Scan for the cell matching the given text and deliver its [X, Y] coordinate at center. 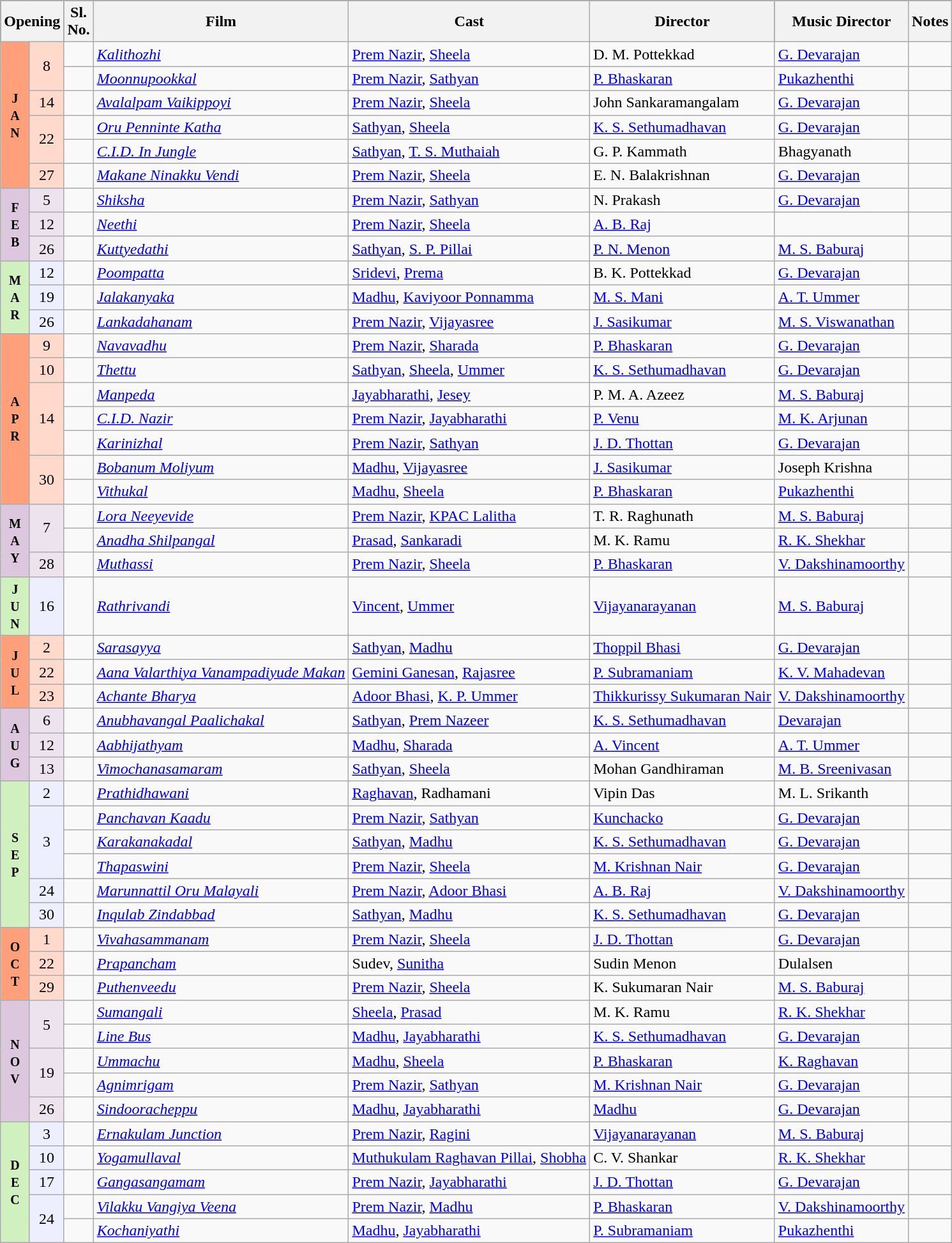
Vivahasammanam [221, 939]
Cast [469, 22]
P. Venu [683, 419]
Music Director [842, 22]
Vincent, Ummer [469, 606]
16 [46, 606]
Prem Nazir, KPAC Lalitha [469, 516]
OCT [15, 963]
Anubhavangal Paalichakal [221, 720]
Sathyan, S. P. Pillai [469, 248]
Anadha Shilpangal [221, 540]
Sathyan, Sheela, Ummer [469, 370]
Sudev, Sunitha [469, 963]
K. Raghavan [842, 1060]
Vithukal [221, 492]
Devarajan [842, 720]
1 [46, 939]
N. Prakash [683, 200]
Madhu, Kaviyoor Ponnamma [469, 297]
Raghavan, Radhamani [469, 794]
M. B. Sreenivasan [842, 769]
Aana Valarthiya Vanampadiyude Makan [221, 672]
Prem Nazir, Adoor Bhasi [469, 891]
Madhu [683, 1109]
Gemini Ganesan, Rajasree [469, 672]
Karinizhal [221, 443]
Mohan Gandhiraman [683, 769]
Kuttyedathi [221, 248]
Jalakanyaka [221, 297]
Prasad, Sankaradi [469, 540]
17 [46, 1182]
DEC [15, 1182]
MAY [15, 540]
Vipin Das [683, 794]
Poompatta [221, 273]
Rathrivandi [221, 606]
Bobanum Moliyum [221, 467]
Sathyan, T. S. Muthaiah [469, 151]
23 [46, 696]
Muthukulam Raghavan Pillai, Shobha [469, 1158]
B. K. Pottekkad [683, 273]
Agnimrigam [221, 1085]
SEP [15, 854]
Karakanakadal [221, 842]
Opening [32, 22]
Achante Bharya [221, 696]
JUN [15, 606]
Prem Nazir, Madhu [469, 1207]
Makane Ninakku Vendi [221, 176]
C.I.D. In Jungle [221, 151]
29 [46, 988]
D. M. Pottekkad [683, 54]
Puthenveedu [221, 988]
Ummachu [221, 1060]
Joseph Krishna [842, 467]
Jayabharathi, Jesey [469, 395]
Film [221, 22]
Adoor Bhasi, K. P. Ummer [469, 696]
Kalithozhi [221, 54]
JUL [15, 672]
7 [46, 528]
Line Bus [221, 1036]
A. Vincent [683, 745]
Prem Nazir, Ragini [469, 1133]
Ernakulam Junction [221, 1133]
P. M. A. Azeez [683, 395]
Thikkurissy Sukumaran Nair [683, 696]
Sl.No. [79, 22]
M. S. Viswanathan [842, 321]
Sridevi, Prema [469, 273]
K. V. Mahadevan [842, 672]
C.I.D. Nazir [221, 419]
28 [46, 564]
27 [46, 176]
Marunnattil Oru Malayali [221, 891]
Kochaniyathi [221, 1231]
Avalalpam Vaikippoyi [221, 103]
Thettu [221, 370]
Sheela, Prasad [469, 1012]
Inqulab Zindabbad [221, 915]
P. N. Menon [683, 248]
M. L. Srikanth [842, 794]
Kunchacko [683, 818]
Sathyan, Prem Nazeer [469, 720]
8 [46, 66]
Shiksha [221, 200]
Neethi [221, 224]
Manpeda [221, 395]
K. Sukumaran Nair [683, 988]
Sudin Menon [683, 963]
Gangasangamam [221, 1182]
Prem Nazir, Vijayasree [469, 321]
C. V. Shankar [683, 1158]
6 [46, 720]
Notes [930, 22]
Lankadahanam [221, 321]
Vimochanasamaram [221, 769]
AUG [15, 744]
Thoppil Bhasi [683, 647]
T. R. Raghunath [683, 516]
Prem Nazir, Sharada [469, 346]
G. P. Kammath [683, 151]
Sindooracheppu [221, 1109]
John Sankaramangalam [683, 103]
M. S. Mani [683, 297]
Director [683, 22]
MAR [15, 297]
Vilakku Vangiya Veena [221, 1207]
E. N. Balakrishnan [683, 176]
13 [46, 769]
Dulalsen [842, 963]
Lora Neeyevide [221, 516]
Aabhijathyam [221, 745]
M. K. Arjunan [842, 419]
FEB [15, 224]
Madhu, Sharada [469, 745]
Navavadhu [221, 346]
Muthassi [221, 564]
APR [15, 419]
9 [46, 346]
Sumangali [221, 1012]
Bhagyanath [842, 151]
JAN [15, 115]
Thapaswini [221, 866]
NOV [15, 1060]
Oru Penninte Katha [221, 127]
Prathidhawani [221, 794]
Sarasayya [221, 647]
Panchavan Kaadu [221, 818]
Madhu, Vijayasree [469, 467]
Prapancham [221, 963]
Moonnupookkal [221, 79]
Yogamullaval [221, 1158]
